Search for the cell housing the specified text and yield its (X, Y) center coordinate. 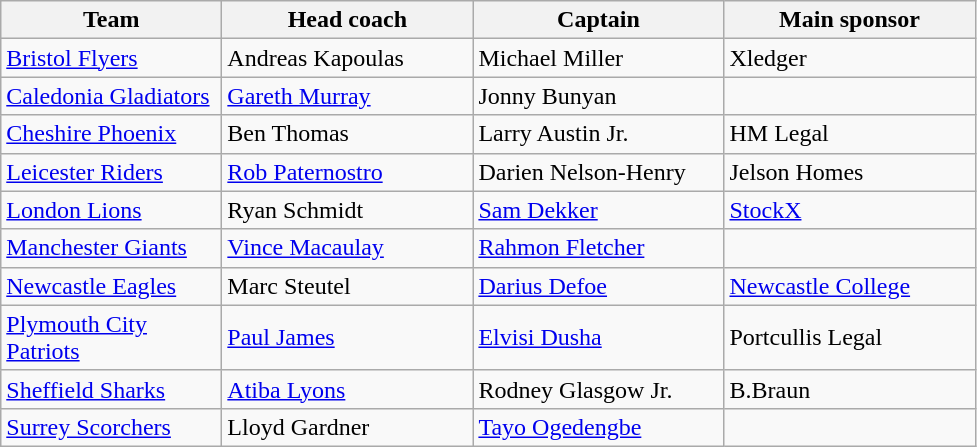
London Lions (112, 210)
Ben Thomas (348, 134)
Captain (598, 20)
Jonny Bunyan (598, 96)
Andreas Kapoulas (348, 58)
Leicester Riders (112, 172)
Atiba Lyons (348, 389)
Darius Defoe (598, 286)
Larry Austin Jr. (598, 134)
Portcullis Legal (850, 338)
Marc Steutel (348, 286)
Manchester Giants (112, 248)
Gareth Murray (348, 96)
StockX (850, 210)
Michael Miller (598, 58)
Sheffield Sharks (112, 389)
Paul James (348, 338)
Plymouth City Patriots (112, 338)
HM Legal (850, 134)
Newcastle College (850, 286)
Team (112, 20)
B.Braun (850, 389)
Vince Macaulay (348, 248)
Caledonia Gladiators (112, 96)
Darien Nelson-Henry (598, 172)
Rodney Glasgow Jr. (598, 389)
Main sponsor (850, 20)
Rob Paternostro (348, 172)
Cheshire Phoenix (112, 134)
Tayo Ogedengbe (598, 427)
Ryan Schmidt (348, 210)
Lloyd Gardner (348, 427)
Bristol Flyers (112, 58)
Newcastle Eagles (112, 286)
Xledger (850, 58)
Surrey Scorchers (112, 427)
Sam Dekker (598, 210)
Head coach (348, 20)
Jelson Homes (850, 172)
Rahmon Fletcher (598, 248)
Elvisi Dusha (598, 338)
